Output the [X, Y] coordinate of the center of the cell containing the given text.  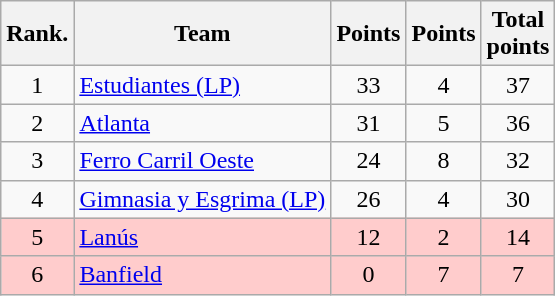
Ferro Carril Oeste [202, 161]
Banfield [202, 275]
1 [38, 85]
Atlanta [202, 123]
30 [518, 199]
6 [38, 275]
8 [444, 161]
Team [202, 34]
14 [518, 237]
Estudiantes (LP) [202, 85]
26 [368, 199]
Gimnasia y Esgrima (LP) [202, 199]
Rank. [38, 34]
31 [368, 123]
37 [518, 85]
3 [38, 161]
36 [518, 123]
24 [368, 161]
33 [368, 85]
Total points [518, 34]
12 [368, 237]
0 [368, 275]
Lanús [202, 237]
32 [518, 161]
